From the cell containing the given text, extract its center point as (x, y) coordinate. 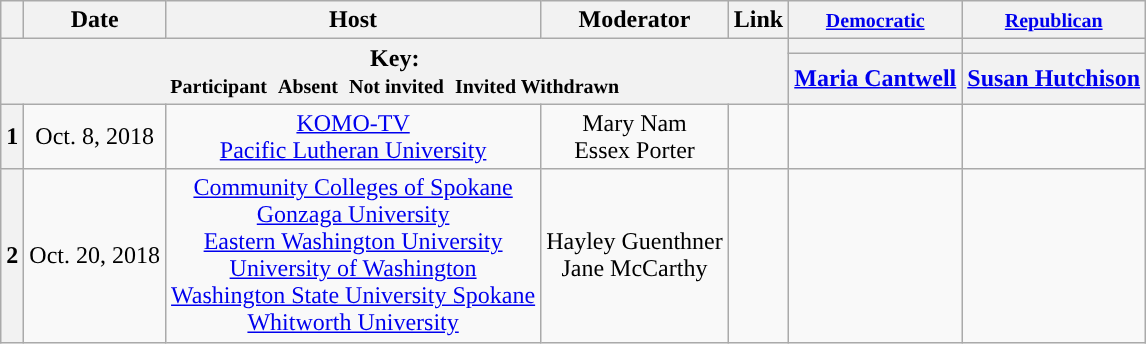
Oct. 20, 2018 (95, 256)
Date (95, 20)
Susan Hutchison (1054, 78)
Democratic (876, 20)
Republican (1054, 20)
Maria Cantwell (876, 78)
Mary NamEssex Porter (635, 136)
KOMO-TVPacific Lutheran University (354, 136)
1 (12, 136)
Oct. 8, 2018 (95, 136)
2 (12, 256)
Host (354, 20)
Moderator (635, 20)
Hayley GuenthnerJane McCarthy (635, 256)
Key: Participant Absent Not invited Invited Withdrawn (395, 72)
Link (758, 20)
